Extract the (X, Y) coordinate from the center of the cell holding the provided text.  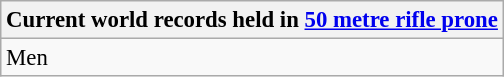
Current world records held in 50 metre rifle prone (252, 20)
Men (252, 58)
